Detect which cell encompasses the target text, then output its [x, y] center coordinate. 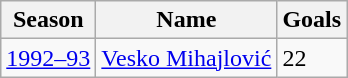
Vesko Mihajlović [186, 58]
Name [186, 20]
Goals [312, 20]
22 [312, 58]
Season [48, 20]
1992–93 [48, 58]
